Capture the cell that displays the provided text and extract its (X, Y) central coordinate. 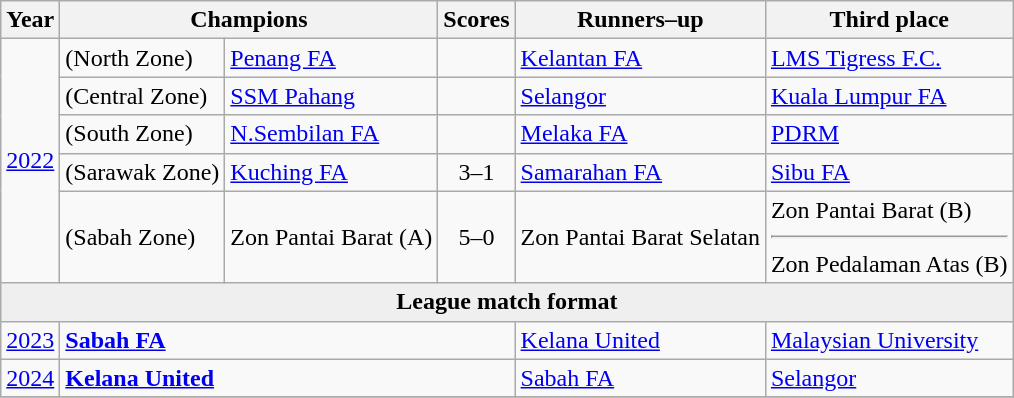
Scores (476, 20)
Zon Pantai Barat (A) (332, 237)
LMS Tigress F.C. (889, 58)
Melaka FA (640, 134)
Malaysian University (889, 340)
5–0 (476, 237)
Zon Pantai Barat Selatan (640, 237)
Samarahan FA (640, 172)
Kelantan FA (640, 58)
Year (30, 20)
Penang FA (332, 58)
Runners–up (640, 20)
PDRM (889, 134)
2022 (30, 161)
3–1 (476, 172)
2023 (30, 340)
(Central Zone) (142, 96)
(South Zone) (142, 134)
Zon Pantai Barat (B) Zon Pedalaman Atas (B) (889, 237)
Champions (249, 20)
SSM Pahang (332, 96)
Sibu FA (889, 172)
N.Sembilan FA (332, 134)
Kuching FA (332, 172)
League match format (507, 302)
2024 (30, 378)
Third place (889, 20)
Kuala Lumpur FA (889, 96)
(Sarawak Zone) (142, 172)
(Sabah Zone) (142, 237)
(North Zone) (142, 58)
